Detect which cell encompasses the target text, then output its [x, y] center coordinate. 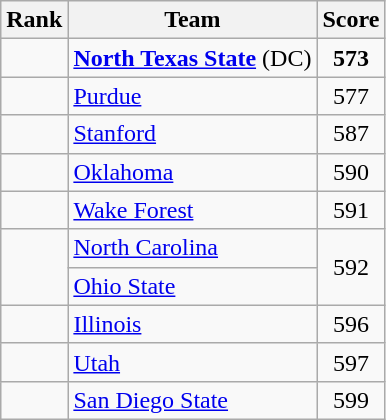
591 [351, 210]
Rank [34, 20]
573 [351, 58]
Wake Forest [192, 210]
597 [351, 362]
599 [351, 400]
590 [351, 172]
Score [351, 20]
Illinois [192, 324]
592 [351, 267]
596 [351, 324]
Team [192, 20]
577 [351, 96]
North Texas State (DC) [192, 58]
North Carolina [192, 248]
Stanford [192, 134]
San Diego State [192, 400]
587 [351, 134]
Purdue [192, 96]
Oklahoma [192, 172]
Utah [192, 362]
Ohio State [192, 286]
